Identify which cell holds the provided text, then report its (x, y) central coordinate. 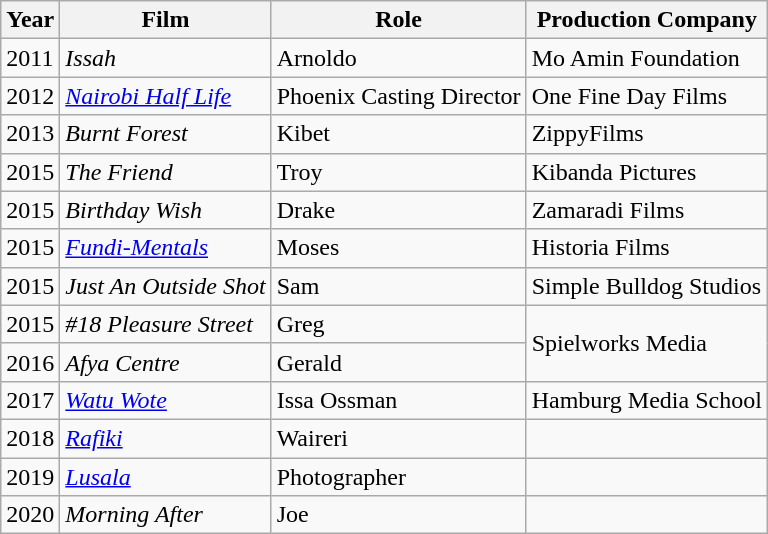
Year (30, 20)
Role (398, 20)
Issah (166, 58)
Watu Wote (166, 400)
Lusala (166, 477)
Moses (398, 248)
Gerald (398, 362)
ZippyFilms (646, 134)
Joe (398, 515)
2017 (30, 400)
Nairobi Half Life (166, 96)
Kibanda Pictures (646, 172)
Simple Bulldog Studios (646, 286)
One Fine Day Films (646, 96)
2018 (30, 438)
2013 (30, 134)
Historia Films (646, 248)
Spielworks Media (646, 343)
The Friend (166, 172)
2016 (30, 362)
2019 (30, 477)
Hamburg Media School (646, 400)
Troy (398, 172)
Phoenix Casting Director (398, 96)
2011 (30, 58)
Film (166, 20)
Arnoldo (398, 58)
2020 (30, 515)
#18 Pleasure Street (166, 324)
Production Company (646, 20)
Just An Outside Shot (166, 286)
Rafiki (166, 438)
2012 (30, 96)
Drake (398, 210)
Zamaradi Films (646, 210)
Afya Centre (166, 362)
Waireri (398, 438)
Sam (398, 286)
Issa Ossman (398, 400)
Birthday Wish (166, 210)
Burnt Forest (166, 134)
Greg (398, 324)
Photographer (398, 477)
Fundi-Mentals (166, 248)
Morning After (166, 515)
Kibet (398, 134)
Mo Amin Foundation (646, 58)
